Scan for the cell matching the given text and deliver its (x, y) coordinate at center. 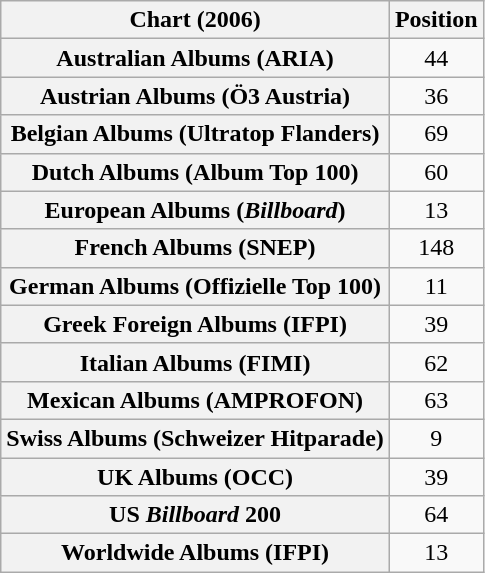
German Albums (Offizielle Top 100) (196, 286)
Greek Foreign Albums (IFPI) (196, 324)
64 (436, 515)
148 (436, 248)
European Albums (Billboard) (196, 210)
French Albums (SNEP) (196, 248)
UK Albums (OCC) (196, 477)
60 (436, 172)
Worldwide Albums (IFPI) (196, 553)
62 (436, 362)
US Billboard 200 (196, 515)
Mexican Albums (AMPROFON) (196, 400)
36 (436, 96)
63 (436, 400)
Australian Albums (ARIA) (196, 58)
9 (436, 438)
Swiss Albums (Schweizer Hitparade) (196, 438)
11 (436, 286)
Dutch Albums (Album Top 100) (196, 172)
Italian Albums (FIMI) (196, 362)
44 (436, 58)
69 (436, 134)
Position (436, 20)
Chart (2006) (196, 20)
Belgian Albums (Ultratop Flanders) (196, 134)
Austrian Albums (Ö3 Austria) (196, 96)
